Locate the cell with the specified text and output its [X, Y] center coordinate. 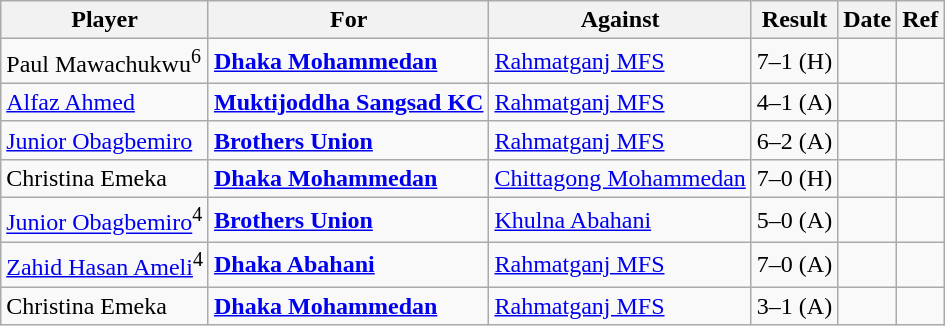
For [348, 20]
Date [868, 20]
Result [794, 20]
Paul Mawachukwu6 [105, 62]
Chittagong Mohammedan [620, 178]
Ref [920, 20]
Against [620, 20]
Player [105, 20]
7–0 (H) [794, 178]
Muktijoddha Sangsad KC [348, 102]
Khulna Abahani [620, 220]
4–1 (A) [794, 102]
7–1 (H) [794, 62]
Zahid Hasan Ameli4 [105, 264]
Junior Obagbemiro [105, 140]
7–0 (A) [794, 264]
Alfaz Ahmed [105, 102]
5–0 (A) [794, 220]
Junior Obagbemiro4 [105, 220]
Dhaka Abahani [348, 264]
6–2 (A) [794, 140]
3–1 (A) [794, 306]
